Determine the (X, Y) coordinate at the center of the cell enclosing the given text.  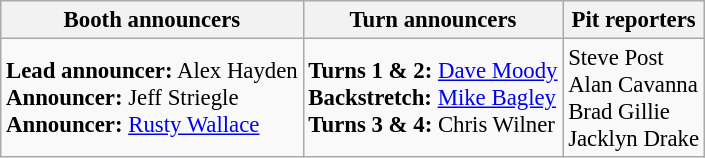
Steve PostAlan CavannaBrad GillieJacklyn Drake (634, 98)
Turn announcers (433, 20)
Pit reporters (634, 20)
Turns 1 & 2: Dave MoodyBackstretch: Mike BagleyTurns 3 & 4: Chris Wilner (433, 98)
Booth announcers (152, 20)
Lead announcer: Alex HaydenAnnouncer: Jeff StriegleAnnouncer: Rusty Wallace (152, 98)
